Determine the [X, Y] coordinate at the center of the cell enclosing the given text.  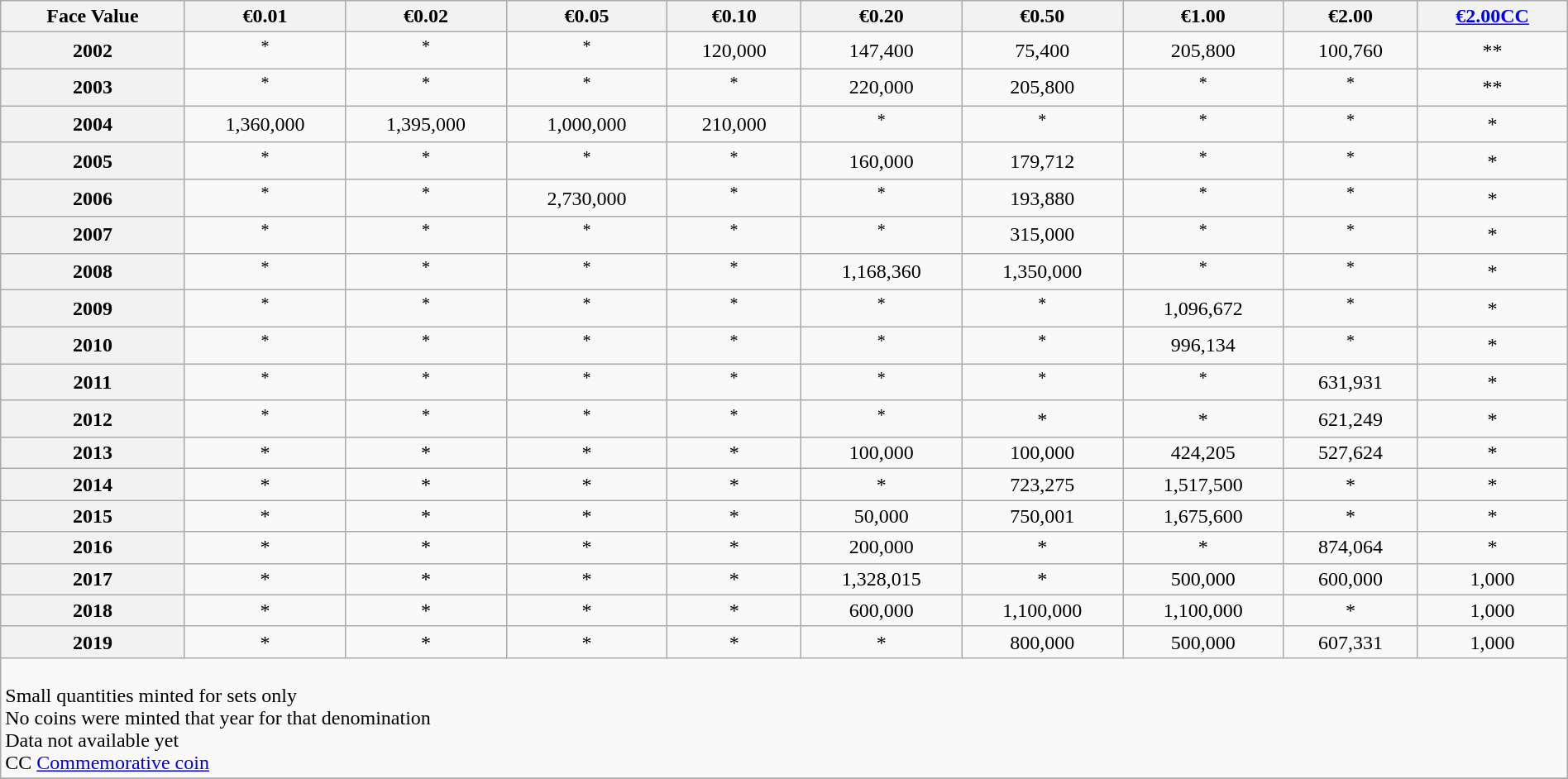
147,400 [882, 51]
2004 [93, 124]
1,350,000 [1042, 271]
100,760 [1350, 51]
€1.00 [1204, 17]
2007 [93, 235]
160,000 [882, 160]
2008 [93, 271]
607,331 [1350, 642]
1,360,000 [265, 124]
2019 [93, 642]
€2.00CC [1492, 17]
2018 [93, 610]
2012 [93, 418]
2003 [93, 88]
2006 [93, 198]
2014 [93, 485]
874,064 [1350, 547]
€0.20 [882, 17]
Small quantities minted for sets only No coins were minted that year for that denomination Data not available yetCC Commemorative coin [784, 718]
2009 [93, 309]
621,249 [1350, 418]
723,275 [1042, 485]
€0.02 [427, 17]
75,400 [1042, 51]
1,168,360 [882, 271]
631,931 [1350, 382]
€2.00 [1350, 17]
193,880 [1042, 198]
Face Value [93, 17]
2005 [93, 160]
1,096,672 [1204, 309]
1,675,600 [1204, 516]
527,624 [1350, 453]
750,001 [1042, 516]
€0.10 [734, 17]
2002 [93, 51]
1,000,000 [587, 124]
2013 [93, 453]
€0.05 [587, 17]
120,000 [734, 51]
2010 [93, 346]
315,000 [1042, 235]
2,730,000 [587, 198]
210,000 [734, 124]
200,000 [882, 547]
2016 [93, 547]
424,205 [1204, 453]
50,000 [882, 516]
996,134 [1204, 346]
2011 [93, 382]
2017 [93, 579]
1,328,015 [882, 579]
2015 [93, 516]
1,395,000 [427, 124]
220,000 [882, 88]
179,712 [1042, 160]
€0.50 [1042, 17]
€0.01 [265, 17]
1,517,500 [1204, 485]
800,000 [1042, 642]
